Locate the cell with the specified text and output its (X, Y) center coordinate. 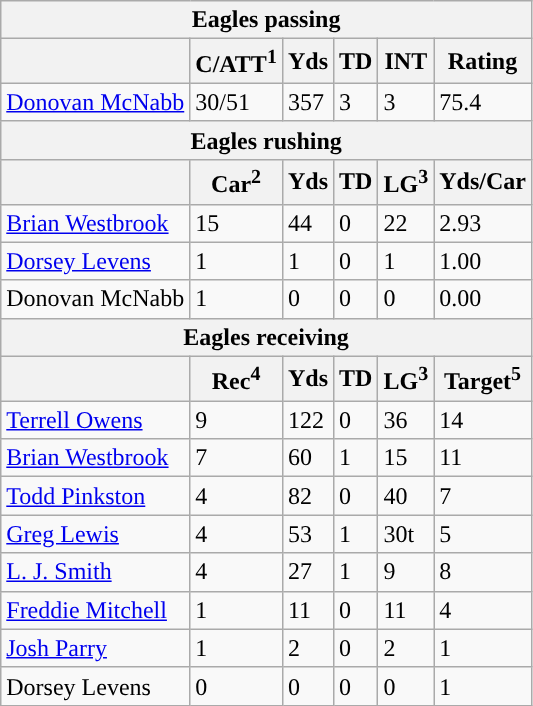
C/ATT1 (236, 62)
14 (483, 420)
75.4 (483, 102)
Freddie Mitchell (96, 610)
53 (308, 534)
2.93 (483, 223)
44 (308, 223)
L. J. Smith (96, 572)
22 (406, 223)
Rating (483, 62)
40 (406, 496)
INT (406, 62)
27 (308, 572)
36 (406, 420)
Todd Pinkston (96, 496)
Greg Lewis (96, 534)
60 (308, 458)
30/51 (236, 102)
5 (483, 534)
82 (308, 496)
Eagles passing (266, 20)
357 (308, 102)
Eagles receiving (266, 337)
Rec4 (236, 378)
Eagles rushing (266, 140)
30t (406, 534)
Josh Parry (96, 648)
Target5 (483, 378)
0.00 (483, 299)
Car2 (236, 182)
122 (308, 420)
Terrell Owens (96, 420)
Yds/Car (483, 182)
8 (483, 572)
1.00 (483, 261)
